From the cell containing the given text, extract its center point as (X, Y) coordinate. 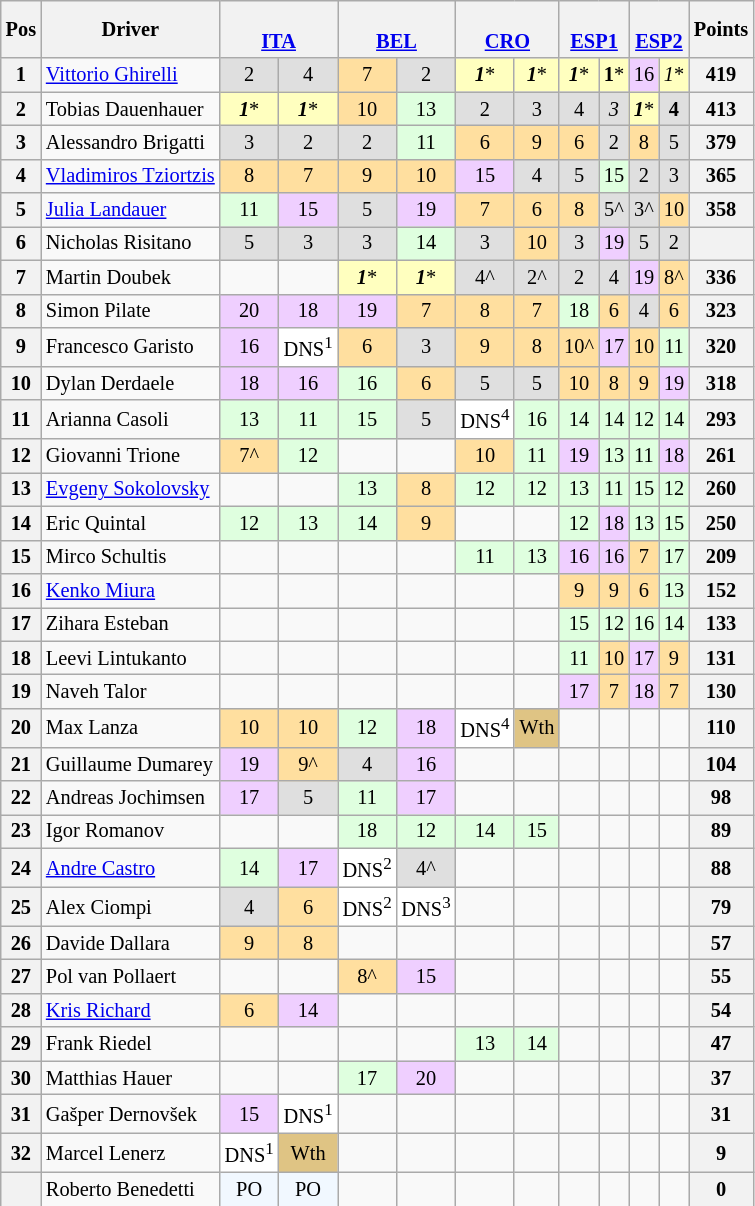
Gašper Dernovšek (130, 1114)
1 (21, 75)
Driver (130, 29)
ESP1 (594, 29)
413 (721, 109)
293 (721, 420)
98 (721, 798)
Eric Quintal (130, 523)
Guillaume Dumarey (130, 764)
Giovanni Trione (130, 456)
Tobias Dauenhauer (130, 109)
22 (21, 798)
ESP2 (659, 29)
Roberto Benedetti (130, 1189)
Alex Ciompi (130, 906)
88 (721, 868)
Evgeny Sokolovsky (130, 489)
Zihara Esteban (130, 624)
Andre Castro (130, 868)
318 (721, 383)
323 (721, 311)
209 (721, 557)
ITA (279, 29)
358 (721, 210)
Vladimiros Tziortzis (130, 176)
3^ (644, 210)
152 (721, 590)
0 (721, 1189)
Pol van Pollaert (130, 977)
26 (21, 943)
Matthias Hauer (130, 1078)
55 (721, 977)
Max Lanza (130, 728)
DNS3 (426, 906)
Kenko Miura (130, 590)
2^ (536, 277)
419 (721, 75)
Igor Romanov (130, 831)
Kris Richard (130, 1010)
Alessandro Brigatti (130, 142)
57 (721, 943)
CRO (507, 29)
Frank Riedel (130, 1044)
104 (721, 764)
Dylan Derdaele (130, 383)
365 (721, 176)
Nicholas Risitano (130, 243)
32 (21, 1152)
Davide Dallara (130, 943)
379 (721, 142)
79 (721, 906)
7^ (250, 456)
336 (721, 277)
28 (21, 1010)
23 (21, 831)
89 (721, 831)
24 (21, 868)
131 (721, 658)
Julia Landauer (130, 210)
Vittorio Ghirelli (130, 75)
29 (21, 1044)
Pos (21, 29)
27 (21, 977)
Naveh Talor (130, 691)
54 (721, 1010)
320 (721, 346)
5^ (614, 210)
Leevi Lintukanto (130, 658)
250 (721, 523)
Marcel Lenerz (130, 1152)
37 (721, 1078)
Francesco Garisto (130, 346)
Andreas Jochimsen (130, 798)
Simon Pilate (130, 311)
Arianna Casoli (130, 420)
Points (721, 29)
133 (721, 624)
Mirco Schultis (130, 557)
30 (21, 1078)
10^ (579, 346)
47 (721, 1044)
BEL (397, 29)
25 (21, 906)
9^ (308, 764)
260 (721, 489)
Martin Doubek (130, 277)
110 (721, 728)
21 (21, 764)
130 (721, 691)
261 (721, 456)
